For the text-containing cell, return its midpoint in [x, y] coordinate format. 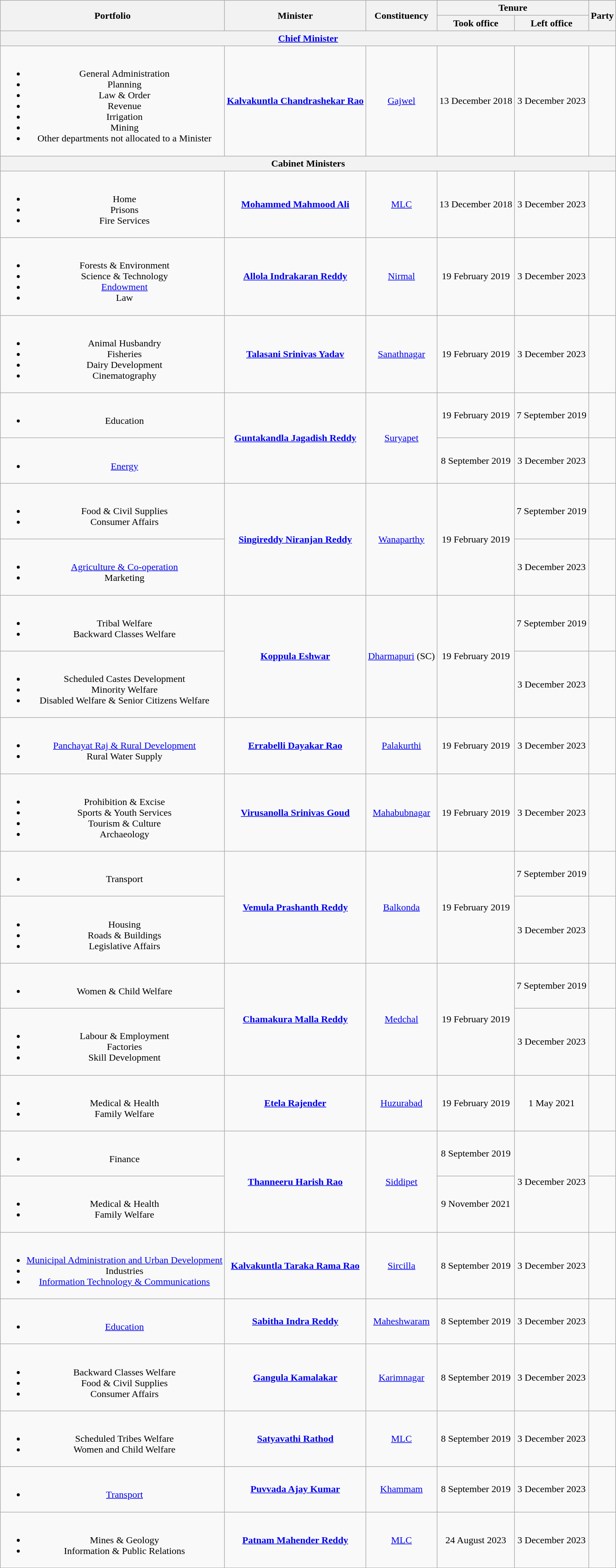
Minister [295, 16]
Cabinet Ministers [308, 163]
Energy [113, 460]
Etela Rajender [295, 1103]
Left office [552, 23]
Puvvada Ajay Kumar [295, 1489]
Vemula Prashanth Reddy [295, 907]
Agriculture & Co-operationMarketing [113, 567]
Sanathnagar [401, 354]
9 November 2021 [476, 1204]
Gajwel [401, 101]
Karimnagar [401, 1377]
Suryapet [401, 438]
Labour & EmploymentFactoriesSkill Development [113, 1042]
Tribal WelfareBackward Classes Welfare [113, 623]
Palakurthi [401, 746]
Forests & EnvironmentScience & TechnologyEndowmentLaw [113, 276]
Patnam Mahender Reddy [295, 1540]
Maheshwaram [401, 1322]
Scheduled Tribes WelfareWomen and Child Welfare [113, 1439]
Guntakandla Jagadish Reddy [295, 438]
Food & Civil SuppliesConsumer Affairs [113, 511]
HousingRoads & BuildingsLegislative Affairs [113, 930]
Constituency [401, 16]
Scheduled Castes DevelopmentMinority WelfareDisabled Welfare & Senior Citizens Welfare [113, 685]
24 August 2023 [476, 1540]
Nirmal [401, 276]
Huzurabad [401, 1103]
Panchayat Raj & Rural DevelopmentRural Water Supply [113, 746]
HomePrisonsFire Services [113, 205]
General AdministrationPlanningLaw & OrderRevenueIrrigationMiningOther departments not allocated to a Minister [113, 101]
Tenure [513, 8]
Medchal [401, 1019]
Kalvakuntla Chandrashekar Rao [295, 101]
1 May 2021 [552, 1103]
Party [602, 16]
Took office [476, 23]
Allola Indrakaran Reddy [295, 276]
Mines & GeologyInformation & Public Relations [113, 1540]
Chief Minister [308, 38]
Prohibition & ExciseSports & Youth ServicesTourism & CultureArchaeology [113, 813]
Khammam [401, 1489]
Gangula Kamalakar [295, 1377]
Municipal Administration and Urban DevelopmentIndustriesInformation Technology & Communications [113, 1266]
Chamakura Malla Reddy [295, 1019]
Mahabubnagar [401, 813]
Balkonda [401, 907]
Women & Child Welfare [113, 986]
Kalvakuntla Taraka Rama Rao [295, 1266]
Satyavathi Rathod [295, 1439]
Portfolio [113, 16]
Talasani Srinivas Yadav [295, 354]
Koppula Eshwar [295, 657]
Errabelli Dayakar Rao [295, 746]
Dharmapuri (SC) [401, 657]
Singireddy Niranjan Reddy [295, 539]
Finance [113, 1154]
Siddipet [401, 1182]
Wanaparthy [401, 539]
Thanneeru Harish Rao [295, 1182]
Backward Classes WelfareFood & Civil SuppliesConsumer Affairs [113, 1377]
Mohammed Mahmood Ali [295, 205]
Sabitha Indra Reddy [295, 1322]
Virusanolla Srinivas Goud [295, 813]
Sircilla [401, 1266]
Animal HusbandryFisheriesDairy DevelopmentCinematography [113, 354]
